Pinpoint the cell where the given text exists, returning its (X, Y) midpoint coordinate. 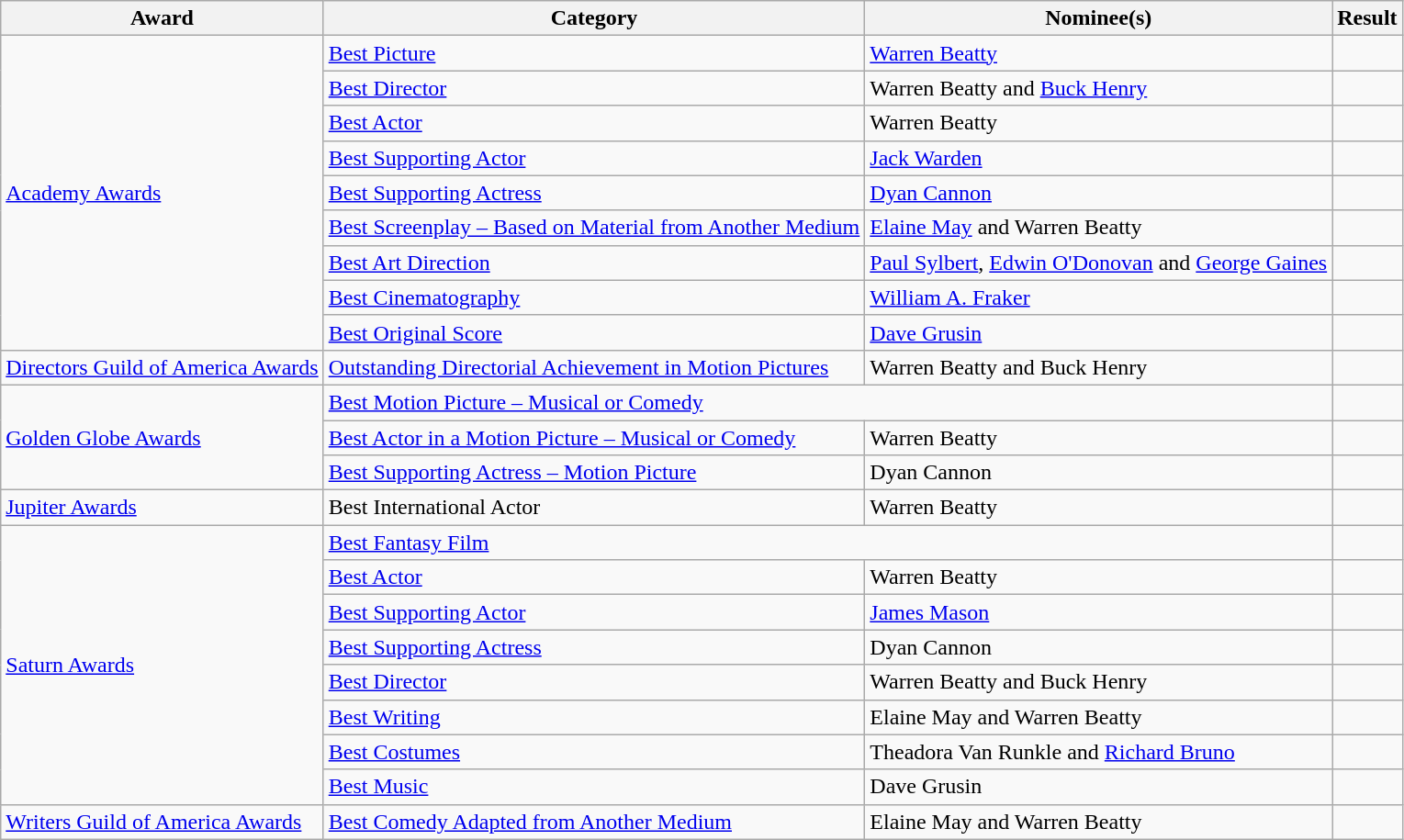
Writers Guild of America Awards (162, 822)
Jupiter Awards (162, 508)
Best Music (594, 787)
Best Fantasy Film (827, 543)
Best Supporting Actress – Motion Picture (594, 473)
Award (162, 18)
Academy Awards (162, 193)
Best Screenplay – Based on Material from Another Medium (594, 228)
James Mason (1098, 612)
Best Cinematography (594, 297)
Best Comedy Adapted from Another Medium (594, 822)
Jack Warden (1098, 158)
Nominee(s) (1098, 18)
Best Costumes (594, 752)
Paul Sylbert, Edwin O'Donovan and George Gaines (1098, 263)
Theadora Van Runkle and Richard Bruno (1098, 752)
Best Original Score (594, 332)
Best International Actor (594, 508)
Directors Guild of America Awards (162, 367)
William A. Fraker (1098, 297)
Best Writing (594, 717)
Category (594, 18)
Golden Globe Awards (162, 437)
Best Motion Picture – Musical or Comedy (827, 402)
Outstanding Directorial Achievement in Motion Pictures (594, 367)
Best Actor in a Motion Picture – Musical or Comedy (594, 438)
Result (1367, 18)
Saturn Awards (162, 665)
Best Picture (594, 53)
Best Art Direction (594, 263)
